Return the (x, y) coordinate for the center point of the cell that contains the specified text.  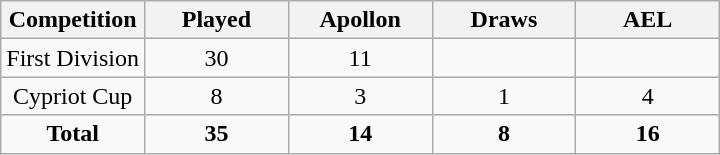
30 (217, 58)
Competition (73, 20)
First Division (73, 58)
35 (217, 134)
Apollon (360, 20)
1 (504, 96)
Total (73, 134)
14 (360, 134)
Played (217, 20)
11 (360, 58)
16 (648, 134)
Draws (504, 20)
Cypriot Cup (73, 96)
AEL (648, 20)
3 (360, 96)
4 (648, 96)
